Locate the cell with the specified text and output its [X, Y] center coordinate. 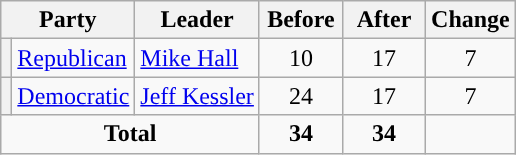
Jeff Kessler [198, 96]
24 [300, 96]
Mike Hall [198, 58]
Republican [74, 58]
Party [68, 20]
Change [471, 20]
After [384, 20]
10 [300, 58]
Democratic [74, 96]
Leader [198, 20]
Total [130, 134]
Before [300, 20]
